Locate the cell with the specified text and output its [x, y] center coordinate. 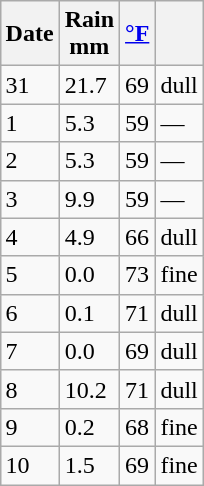
73 [138, 275]
9 [30, 427]
3 [30, 199]
0.2 [89, 427]
5 [30, 275]
66 [138, 237]
Date [30, 34]
°F [138, 34]
6 [30, 313]
10 [30, 465]
1 [30, 123]
Rainmm [89, 34]
0.1 [89, 313]
1.5 [89, 465]
4.9 [89, 237]
4 [30, 237]
68 [138, 427]
7 [30, 351]
31 [30, 85]
21.7 [89, 85]
2 [30, 161]
9.9 [89, 199]
8 [30, 389]
10.2 [89, 389]
